Provide the (X, Y) coordinate of the cell's center where the given text is located.  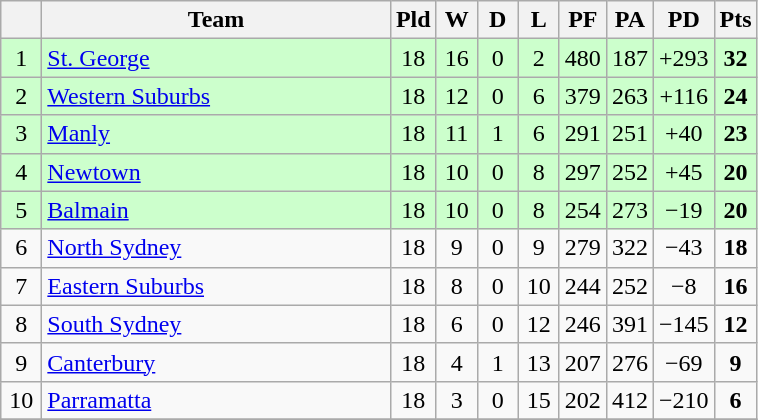
Western Suburbs (216, 96)
+293 (684, 58)
322 (630, 248)
254 (582, 210)
273 (630, 210)
23 (736, 134)
391 (630, 324)
15 (538, 400)
263 (630, 96)
Newtown (216, 172)
PF (582, 20)
7 (22, 286)
207 (582, 362)
13 (538, 362)
PD (684, 20)
297 (582, 172)
279 (582, 248)
251 (630, 134)
Manly (216, 134)
24 (736, 96)
480 (582, 58)
−43 (684, 248)
Pld (413, 20)
187 (630, 58)
W (456, 20)
St. George (216, 58)
412 (630, 400)
202 (582, 400)
Canterbury (216, 362)
−8 (684, 286)
−145 (684, 324)
379 (582, 96)
+40 (684, 134)
D (498, 20)
5 (22, 210)
North Sydney (216, 248)
+116 (684, 96)
291 (582, 134)
11 (456, 134)
−210 (684, 400)
246 (582, 324)
244 (582, 286)
Pts (736, 20)
Eastern Suburbs (216, 286)
276 (630, 362)
+45 (684, 172)
L (538, 20)
Balmain (216, 210)
−69 (684, 362)
South Sydney (216, 324)
Team (216, 20)
32 (736, 58)
−19 (684, 210)
PA (630, 20)
Parramatta (216, 400)
